Provide the [X, Y] coordinate of the cell's center where the given text is located.  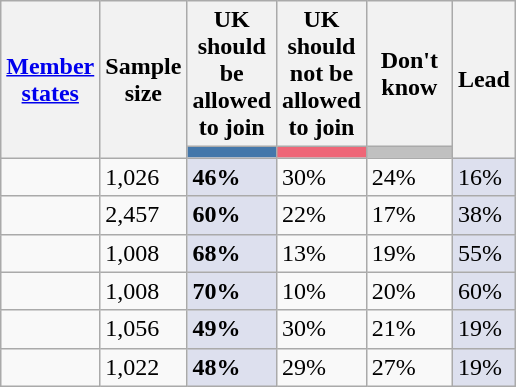
1,056 [144, 329]
1,026 [144, 177]
UK should be allowed to join [232, 74]
49% [232, 329]
38% [484, 215]
24% [409, 177]
46% [232, 177]
22% [322, 215]
Lead [484, 80]
20% [409, 291]
27% [409, 367]
16% [484, 177]
21% [409, 329]
UK should not be allowed to join [322, 74]
Don't know [409, 74]
Memberstates [50, 80]
17% [409, 215]
70% [232, 291]
Samplesize [144, 80]
2,457 [144, 215]
29% [322, 367]
55% [484, 253]
48% [232, 367]
13% [322, 253]
1,022 [144, 367]
68% [232, 253]
10% [322, 291]
